Capture the cell that displays the provided text and extract its [X, Y] central coordinate. 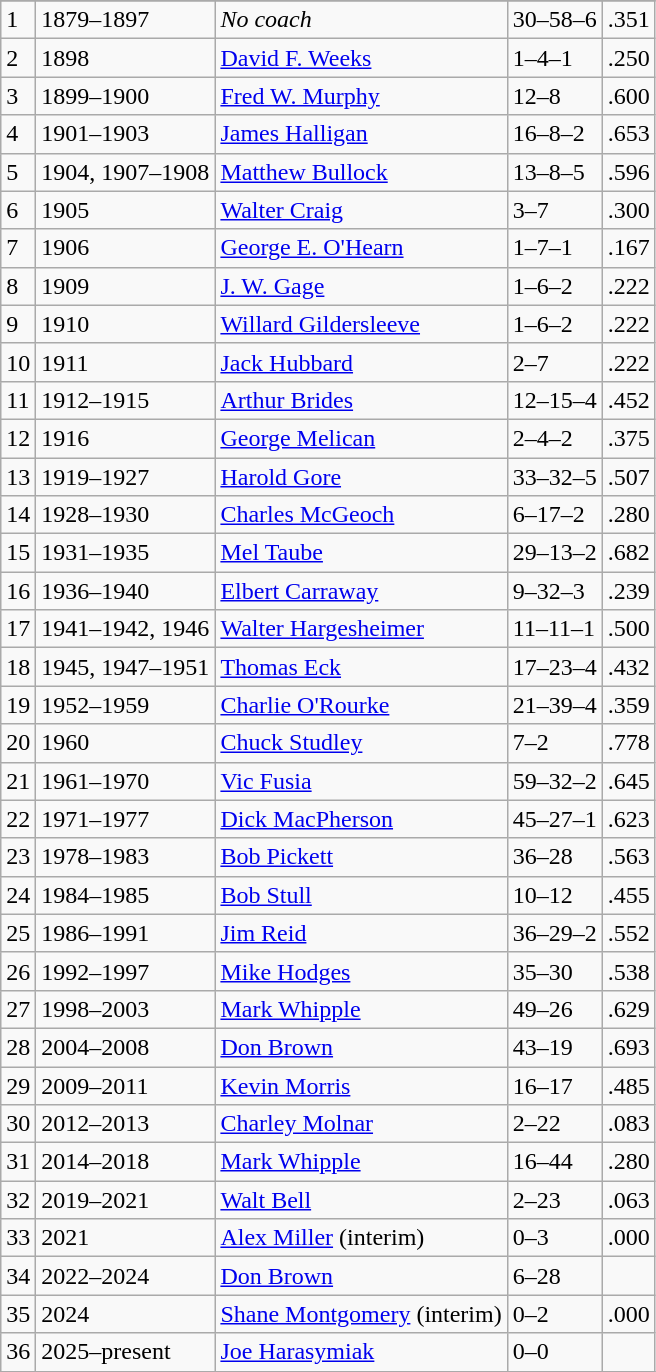
Walt Bell [361, 1200]
19 [18, 705]
.538 [628, 971]
.653 [628, 134]
2009–2011 [126, 1085]
49–26 [554, 1009]
.375 [628, 438]
29 [18, 1085]
7 [18, 248]
1909 [126, 286]
30–58–6 [554, 20]
.167 [628, 248]
Vic Fusia [361, 781]
David F. Weeks [361, 58]
18 [18, 667]
1998–2003 [126, 1009]
15 [18, 553]
1960 [126, 743]
36 [18, 1352]
2–7 [554, 362]
17–23–4 [554, 667]
Jim Reid [361, 933]
J. W. Gage [361, 286]
Mel Taube [361, 553]
1945, 1947–1951 [126, 667]
Walter Hargesheimer [361, 629]
.455 [628, 895]
23 [18, 857]
10 [18, 362]
1–4–1 [554, 58]
6–28 [554, 1276]
1911 [126, 362]
2–4–2 [554, 438]
1898 [126, 58]
Harold Gore [361, 477]
43–19 [554, 1047]
Alex Miller (interim) [361, 1238]
1904, 1907–1908 [126, 172]
33–32–5 [554, 477]
0–3 [554, 1238]
1952–1959 [126, 705]
.693 [628, 1047]
.623 [628, 819]
.359 [628, 705]
9–32–3 [554, 591]
2012–2013 [126, 1124]
.563 [628, 857]
1936–1940 [126, 591]
35 [18, 1314]
32 [18, 1200]
1916 [126, 438]
1–7–1 [554, 248]
59–32–2 [554, 781]
35–30 [554, 971]
6–17–2 [554, 515]
8 [18, 286]
Chuck Studley [361, 743]
.351 [628, 20]
Bob Stull [361, 895]
9 [18, 324]
.500 [628, 629]
.452 [628, 400]
45–27–1 [554, 819]
12–8 [554, 96]
Walter Craig [361, 210]
11 [18, 400]
Fred W. Murphy [361, 96]
36–29–2 [554, 933]
2025–present [126, 1352]
24 [18, 895]
1984–1985 [126, 895]
2021 [126, 1238]
.432 [628, 667]
13 [18, 477]
20 [18, 743]
.083 [628, 1124]
1986–1991 [126, 933]
30 [18, 1124]
25 [18, 933]
Thomas Eck [361, 667]
2019–2021 [126, 1200]
21–39–4 [554, 705]
James Halligan [361, 134]
34 [18, 1276]
5 [18, 172]
26 [18, 971]
3 [18, 96]
1 [18, 20]
1910 [126, 324]
Arthur Brides [361, 400]
Dick MacPherson [361, 819]
36–28 [554, 857]
1905 [126, 210]
16–8–2 [554, 134]
16–44 [554, 1162]
Bob Pickett [361, 857]
31 [18, 1162]
Charley Molnar [361, 1124]
Shane Montgomery (interim) [361, 1314]
16 [18, 591]
Joe Harasymiak [361, 1352]
.596 [628, 172]
1879–1897 [126, 20]
28 [18, 1047]
Jack Hubbard [361, 362]
1971–1977 [126, 819]
.063 [628, 1200]
1912–1915 [126, 400]
Charlie O'Rourke [361, 705]
Charles McGeoch [361, 515]
George E. O'Hearn [361, 248]
.507 [628, 477]
3–7 [554, 210]
14 [18, 515]
16–17 [554, 1085]
Mike Hodges [361, 971]
2022–2024 [126, 1276]
2–23 [554, 1200]
0–0 [554, 1352]
.645 [628, 781]
1906 [126, 248]
Willard Gildersleeve [361, 324]
7–2 [554, 743]
1992–1997 [126, 971]
27 [18, 1009]
.600 [628, 96]
13–8–5 [554, 172]
.250 [628, 58]
17 [18, 629]
1919–1927 [126, 477]
29–13–2 [554, 553]
Elbert Carraway [361, 591]
.778 [628, 743]
1901–1903 [126, 134]
6 [18, 210]
1899–1900 [126, 96]
George Melican [361, 438]
Kevin Morris [361, 1085]
1978–1983 [126, 857]
.629 [628, 1009]
1931–1935 [126, 553]
2024 [126, 1314]
1941–1942, 1946 [126, 629]
12 [18, 438]
.552 [628, 933]
1928–1930 [126, 515]
11–11–1 [554, 629]
.485 [628, 1085]
12–15–4 [554, 400]
4 [18, 134]
33 [18, 1238]
1961–1970 [126, 781]
.682 [628, 553]
.300 [628, 210]
2004–2008 [126, 1047]
22 [18, 819]
No coach [361, 20]
2014–2018 [126, 1162]
.239 [628, 591]
10–12 [554, 895]
2 [18, 58]
2–22 [554, 1124]
0–2 [554, 1314]
21 [18, 781]
Matthew Bullock [361, 172]
